Identify which cell holds the provided text, then report its [x, y] central coordinate. 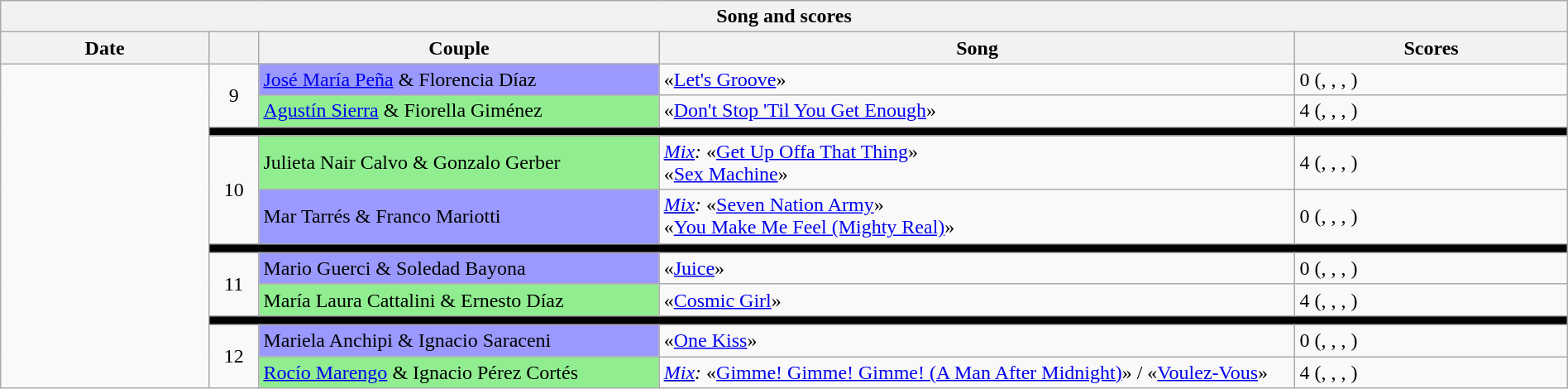
10 [233, 190]
Agustín Sierra & Fiorella Giménez [459, 111]
Rocío Marengo & Ignacio Pérez Cortés [459, 372]
Song and scores [784, 17]
Scores [1431, 48]
Mar Tarrés & Franco Mariotti [459, 217]
José María Peña & Florencia Díaz [459, 79]
«One Kiss» [978, 340]
11 [233, 284]
Mix: «Gimme! Gimme! Gimme! (A Man After Midnight)» / «Voulez-Vous» [978, 372]
«Let's Groove» [978, 79]
Mix: «Get Up Offa That Thing» «Sex Machine» [978, 162]
9 [233, 95]
12 [233, 356]
Mix: «Seven Nation Army» «You Make Me Feel (Mighty Real)» [978, 217]
«Juice» [978, 268]
Couple [459, 48]
Mario Guerci & Soledad Bayona [459, 268]
«Don't Stop 'Til You Get Enough» [978, 111]
Song [978, 48]
«Cosmic Girl» [978, 300]
Mariela Anchipi & Ignacio Saraceni [459, 340]
María Laura Cattalini & Ernesto Díaz [459, 300]
Date [105, 48]
Julieta Nair Calvo & Gonzalo Gerber [459, 162]
